Locate the cell with the specified text and output its [X, Y] center coordinate. 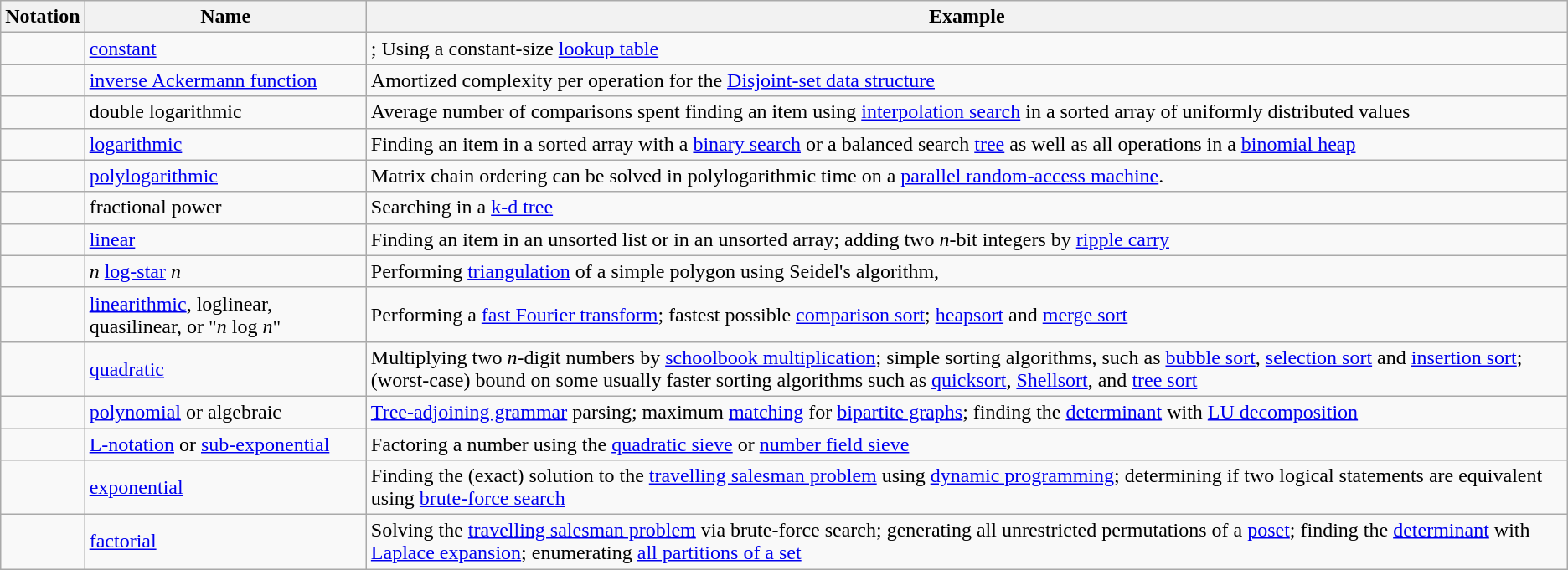
linear [225, 239]
Performing a fast Fourier transform; fastest possible comparison sort; heapsort and merge sort [967, 315]
double logarithmic [225, 112]
Amortized complexity per operation for the Disjoint-set data structure [967, 80]
Searching in a k-d tree [967, 208]
polynomial or algebraic [225, 412]
constant [225, 49]
fractional power [225, 208]
Example [967, 17]
Finding an item in an unsorted list or in an unsorted array; adding two n-bit integers by ripple carry [967, 239]
Notation [43, 17]
inverse Ackermann function [225, 80]
n log-star n [225, 271]
Average number of comparisons spent finding an item using interpolation search in a sorted array of uniformly distributed values [967, 112]
Name [225, 17]
linearithmic, loglinear, quasilinear, or "n log n" [225, 315]
; Using a constant-size lookup table [967, 49]
polylogarithmic [225, 176]
Finding an item in a sorted array with a binary search or a balanced search tree as well as all operations in a binomial heap [967, 144]
L-notation or sub-exponential [225, 444]
quadratic [225, 368]
Factoring a number using the quadratic sieve or number field sieve [967, 444]
logarithmic [225, 144]
factorial [225, 542]
Performing triangulation of a simple polygon using Seidel's algorithm, [967, 271]
exponential [225, 487]
Tree-adjoining grammar parsing; maximum matching for bipartite graphs; finding the determinant with LU decomposition [967, 412]
Matrix chain ordering can be solved in polylogarithmic time on a parallel random-access machine. [967, 176]
